Provide the [x, y] coordinate of the cell's center where the given text is located.  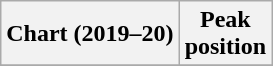
Chart (2019–20) [90, 34]
Peakposition [225, 34]
